Return (x, y) of the center of cell containing provided text 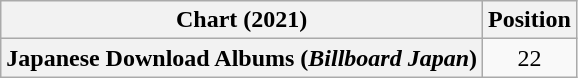
Japanese Download Albums (Billboard Japan) (242, 58)
Chart (2021) (242, 20)
22 (530, 58)
Position (530, 20)
